Search for the cell housing the specified text and yield its (x, y) center coordinate. 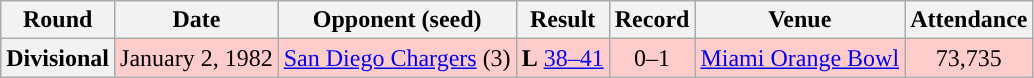
Attendance (969, 20)
Result (562, 20)
Venue (800, 20)
Record (652, 20)
Round (58, 20)
Miami Orange Bowl (800, 58)
San Diego Chargers (3) (397, 58)
Divisional (58, 58)
73,735 (969, 58)
0–1 (652, 58)
Opponent (seed) (397, 20)
L 38–41 (562, 58)
Date (197, 20)
January 2, 1982 (197, 58)
